Return [x, y] of the center of cell containing provided text 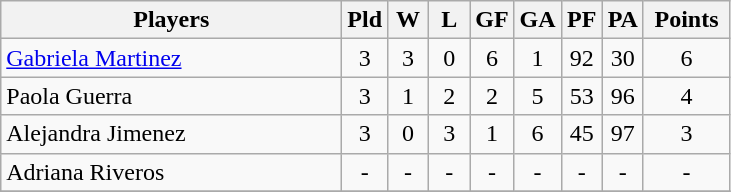
Paola Guerra [172, 96]
Gabriela Martinez [172, 58]
96 [622, 96]
Alejandra Jimenez [172, 134]
97 [622, 134]
GA [538, 20]
Players [172, 20]
5 [538, 96]
PA [622, 20]
PF [582, 20]
30 [622, 58]
Adriana Riveros [172, 172]
W [408, 20]
L [450, 20]
GF [492, 20]
Points [686, 20]
4 [686, 96]
45 [582, 134]
Pld [365, 20]
92 [582, 58]
53 [582, 96]
